Provide the [x, y] coordinate of the cell's center where the given text is located.  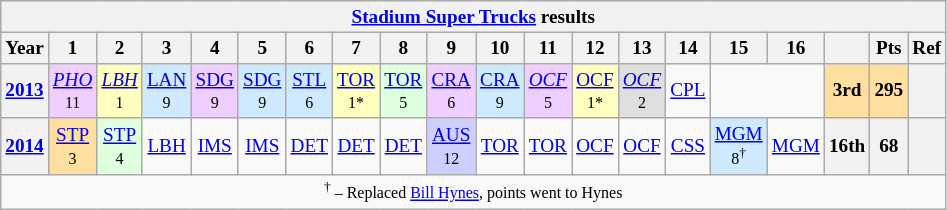
OCF2 [642, 91]
6 [309, 48]
TOR1* [356, 91]
3 [166, 48]
Stadium Super Trucks results [474, 17]
CSS [688, 146]
PHO11 [72, 91]
15 [738, 48]
5 [262, 48]
14 [688, 48]
† – Replaced Bill Hynes, points went to Hynes [474, 191]
16th [846, 146]
Pts [889, 48]
8 [404, 48]
OCF1* [595, 91]
12 [595, 48]
LAN9 [166, 91]
3rd [846, 91]
68 [889, 146]
AUS12 [452, 146]
7 [356, 48]
STL6 [309, 91]
CRA9 [500, 91]
LBH [166, 146]
2013 [25, 91]
STP4 [120, 146]
Year [25, 48]
1 [72, 48]
11 [548, 48]
16 [796, 48]
STP3 [72, 146]
MGM [796, 146]
TOR5 [404, 91]
4 [215, 48]
Ref [927, 48]
LBH1 [120, 91]
9 [452, 48]
2014 [25, 146]
2 [120, 48]
CRA6 [452, 91]
295 [889, 91]
MGM8† [738, 146]
OCF5 [548, 91]
CPL [688, 91]
13 [642, 48]
10 [500, 48]
